For the text-containing cell, return its midpoint in (x, y) coordinate format. 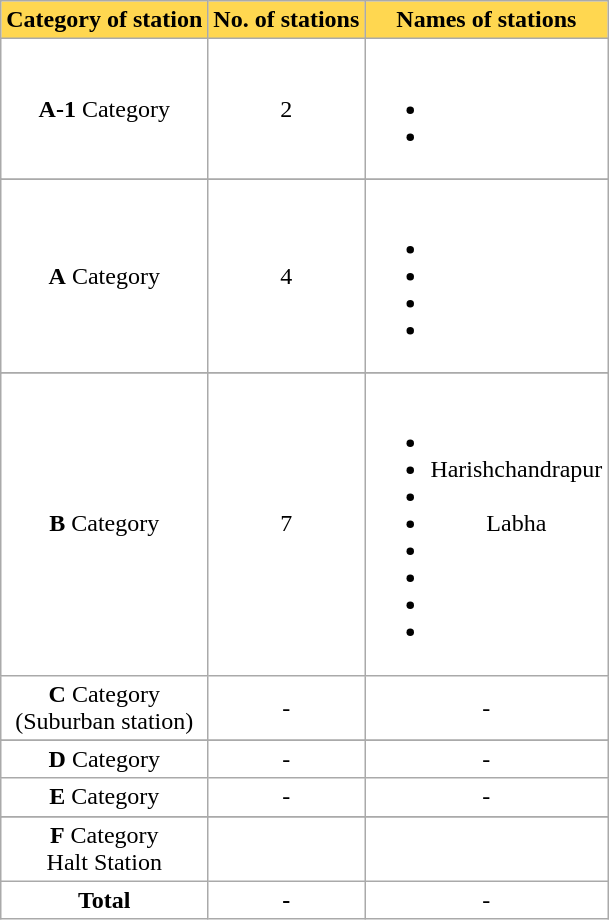
HarishchandrapurLabha (486, 524)
B Category (104, 524)
A Category (104, 276)
A-1 Category (104, 109)
D Category (104, 759)
E Category (104, 797)
4 (286, 276)
Total (104, 900)
7 (286, 524)
Category of station (104, 20)
C Category(Suburban station) (104, 708)
2 (286, 109)
Names of stations (486, 20)
No. of stations (286, 20)
F CategoryHalt Station (104, 848)
